For the text-containing cell, return its midpoint in [x, y] coordinate format. 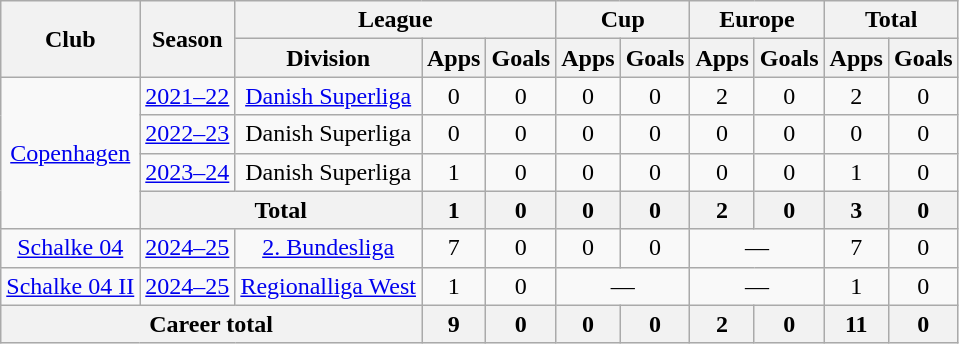
Division [328, 58]
2022–23 [188, 134]
Schalke 04 II [70, 286]
Regionalliga West [328, 286]
11 [856, 324]
Cup [623, 20]
Europe [757, 20]
Career total [212, 324]
Season [188, 39]
League [396, 20]
Copenhagen [70, 153]
2021–22 [188, 96]
Schalke 04 [70, 248]
2. Bundesliga [328, 248]
2023–24 [188, 172]
9 [454, 324]
3 [856, 210]
Club [70, 39]
